Output the [x, y] coordinate of the center of the cell containing the given text.  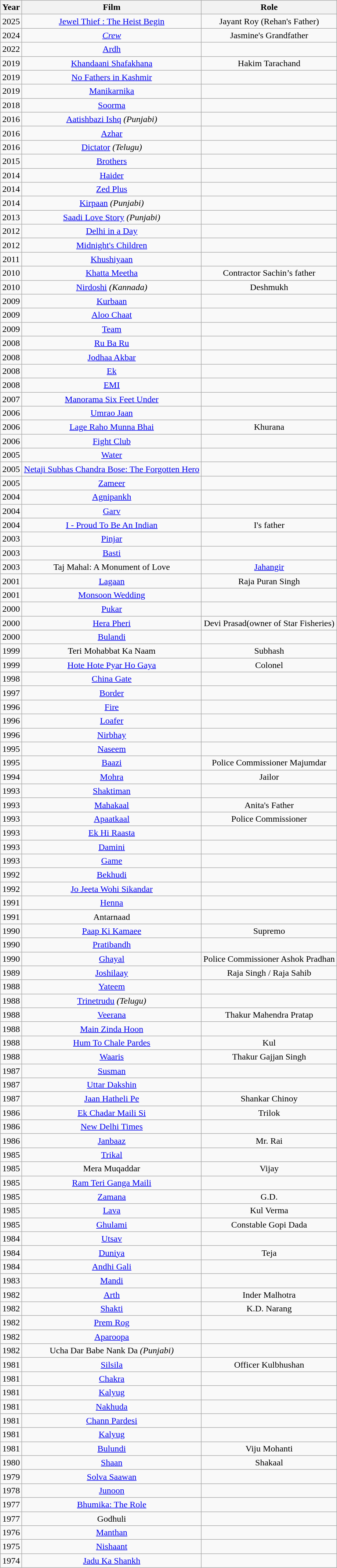
Andhi Gali [112, 1267]
Bekhudi [112, 875]
1979 [11, 1476]
Khandaani Shafakhana [112, 63]
Thakur Gajjan Singh [269, 1057]
Shaan [112, 1462]
Shaktiman [112, 791]
Lage Raho Munna Bhai [112, 427]
Loafer [112, 721]
Nishaant [112, 1547]
Khushiyaan [112, 259]
Garv [112, 511]
China Gate [112, 679]
Fight Club [112, 441]
Ucha Dar Babe Nank Da (Punjabi) [112, 1351]
Teja [269, 1253]
1980 [11, 1462]
Jewel Thief : The Heist Begin [112, 21]
Henna [112, 903]
Kul [269, 1043]
Ghulami [112, 1225]
2022 [11, 49]
Ek Hi Raasta [112, 833]
Trinetrudu (Telugu) [112, 1001]
Brothers [112, 161]
Zamana [112, 1197]
Monsoon Wedding [112, 595]
Role [269, 7]
Ek Chadar Maili Si [112, 1113]
Trikal [112, 1155]
Khurana [269, 427]
Azhar [112, 133]
1989 [11, 973]
Jayant Roy (Rehan's Father) [269, 21]
Trilok [269, 1113]
Jaan Hatheli Pe [112, 1099]
1983 [11, 1281]
Jo Jeeta Wohi Sikandar [112, 889]
Raja Puran Singh [269, 581]
Jodhaa Akbar [112, 357]
Ek [112, 371]
Veerana [112, 1015]
Chakra [112, 1379]
Mohra [112, 777]
Netaji Subhas Chandra Bose: The Forgotten Hero [112, 469]
Saadi Love Story (Punjabi) [112, 217]
Pratibandh [112, 945]
Apaatkaal [112, 819]
Zed Plus [112, 189]
K.D. Narang [269, 1309]
2007 [11, 399]
Ru Ba Ru [112, 343]
Waaris [112, 1057]
Ghayal [112, 959]
Manthan [112, 1533]
2025 [11, 21]
Nakhuda [112, 1407]
Jailor [269, 777]
Arth [112, 1294]
Bulandi [112, 637]
Duniya [112, 1253]
Water [112, 455]
Umrao Jaan [112, 413]
I - Proud To Be An Indian [112, 525]
Officer Kulbhushan [269, 1365]
Aloo Chaat [112, 315]
Midnight's Children [112, 245]
Teri Mohabbat Ka Naam [112, 651]
Mr. Rai [269, 1141]
Constable Gopi Dada [269, 1225]
2013 [11, 217]
EMI [112, 385]
Solva Saawan [112, 1476]
Colonel [269, 665]
Bulundi [112, 1449]
Mera Muqaddar [112, 1169]
Pinjar [112, 539]
Shankar Chinoy [269, 1099]
Kul Verma [269, 1211]
Yateem [112, 987]
Janbaaz [112, 1141]
Agnipankh [112, 497]
1997 [11, 693]
Joshilaay [112, 973]
Damini [112, 847]
Uttar Dakshin [112, 1085]
Haider [112, 175]
Police Commissioner Ashok Pradhan [269, 959]
Fire [112, 707]
Jasmine's Grandfather [269, 35]
Thakur Mahendra Pratap [269, 1015]
Prem Rog [112, 1323]
Supremo [269, 931]
Basti [112, 553]
Junoon [112, 1490]
Raja Singh / Raja Sahib [269, 973]
1974 [11, 1561]
2015 [11, 161]
Antarnaad [112, 917]
Baazi [112, 763]
Nirdoshi (Kannada) [112, 287]
Aparoopa [112, 1337]
1976 [11, 1533]
Khatta Meetha [112, 273]
I's father [269, 525]
Dictator (Telugu) [112, 147]
Jahangir [269, 567]
Hakim Tarachand [269, 63]
No Fathers in Kashmir [112, 77]
Hera Pheri [112, 623]
Silsila [112, 1365]
Vijay [269, 1169]
1978 [11, 1490]
Chann Pardesi [112, 1421]
Hote Hote Pyar Ho Gaya [112, 665]
New Delhi Times [112, 1127]
Film [112, 7]
Ram Teri Ganga Maili [112, 1183]
Susman [112, 1071]
Anita's Father [269, 805]
Utsav [112, 1239]
Bhumika: The Role [112, 1504]
Viju Mohanti [269, 1449]
Mandi [112, 1281]
Paap Ki Kamaee [112, 931]
Godhuli [112, 1519]
Manikarnika [112, 91]
Kirpaan (Punjabi) [112, 203]
Pukar [112, 609]
Taj Mahal: A Monument of Love [112, 567]
Delhi in a Day [112, 231]
2018 [11, 105]
1994 [11, 777]
G.D. [269, 1197]
Police Commissioner Majumdar [269, 763]
Crew [112, 35]
Deshmukh [269, 287]
Zameer [112, 483]
Nirbhay [112, 735]
Devi Prasad(owner of Star Fisheries) [269, 623]
Jadu Ka Shankh [112, 1561]
Soorma [112, 105]
Aatishbazi Ishq (Punjabi) [112, 119]
2011 [11, 259]
Shakaal [269, 1462]
Main Zinda Hoon [112, 1029]
2024 [11, 35]
Inder Malhotra [269, 1294]
Contractor Sachin’s father [269, 273]
Police Commissioner [269, 819]
Border [112, 693]
Ardh [112, 49]
Team [112, 329]
Lagaan [112, 581]
1998 [11, 679]
1975 [11, 1547]
Kurbaan [112, 301]
Naseem [112, 749]
Manorama Six Feet Under [112, 399]
Shakti [112, 1309]
Game [112, 861]
Subhash [269, 651]
Mahakaal [112, 805]
Hum To Chale Pardes [112, 1043]
Lava [112, 1211]
Year [11, 7]
